Search for the cell housing the specified text and yield its (X, Y) center coordinate. 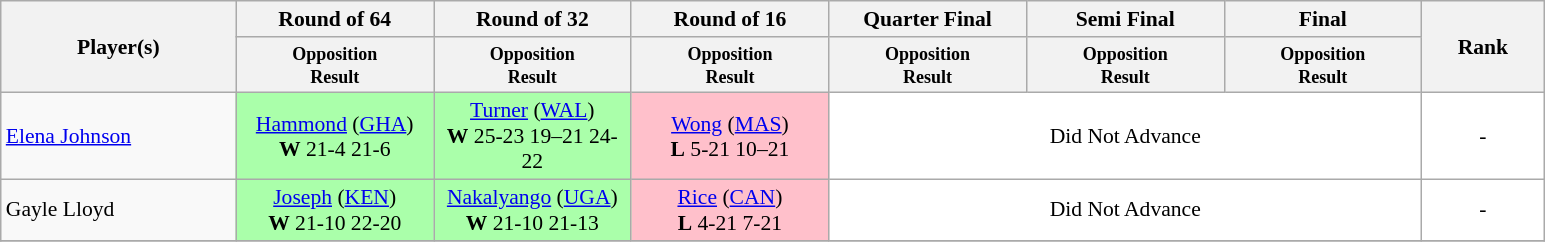
Wong (MAS)L 5-21 10–21 (730, 136)
Rank (1484, 47)
Quarter Final (928, 19)
Elena Johnson (118, 136)
Turner (WAL)W 25-23 19–21 24-22 (533, 136)
Round of 16 (730, 19)
Rice (CAN)L 4-21 7-21 (730, 210)
Round of 32 (533, 19)
Gayle Lloyd (118, 210)
Nakalyango (UGA)W 21-10 21-13 (533, 210)
Semi Final (1125, 19)
Joseph (KEN)W 21-10 22-20 (335, 210)
Final (1323, 19)
Player(s) (118, 47)
Round of 64 (335, 19)
Hammond (GHA)W 21-4 21-6 (335, 136)
